From the cell containing the given text, extract its center point as (x, y) coordinate. 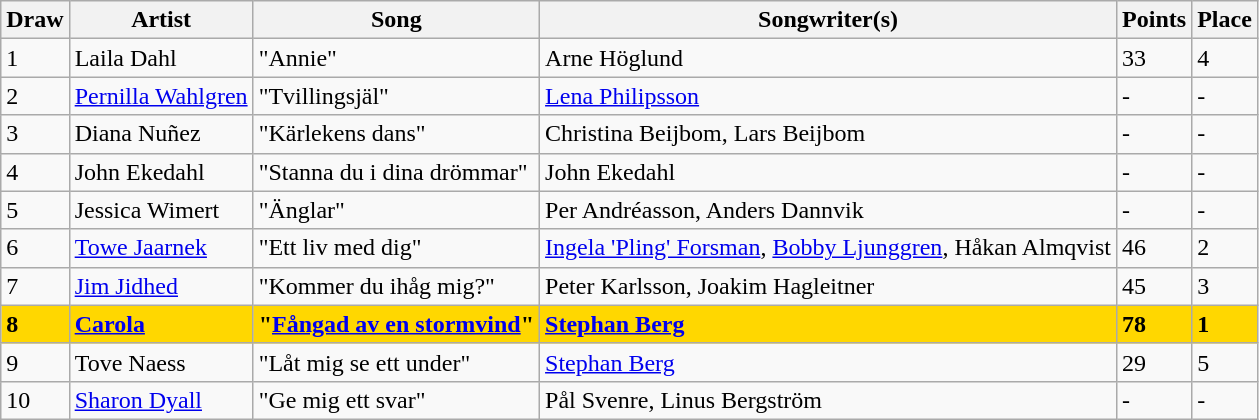
Diana Nuñez (161, 134)
Song (396, 20)
Songwriter(s) (828, 20)
Per Andréasson, Anders Dannvik (828, 210)
Christina Beijbom, Lars Beijbom (828, 134)
Tove Naess (161, 362)
Pål Svenre, Linus Bergström (828, 400)
Lena Philipsson (828, 96)
Place (1225, 20)
46 (1154, 248)
Carola (161, 324)
45 (1154, 286)
Arne Höglund (828, 58)
"Ge mig ett svar" (396, 400)
Ingela 'Pling' Forsman, Bobby Ljunggren, Håkan Almqvist (828, 248)
"Låt mig se ett under" (396, 362)
"Kommer du ihåg mig?" (396, 286)
"Annie" (396, 58)
"Änglar" (396, 210)
Sharon Dyall (161, 400)
"Stanna du i dina drömmar" (396, 172)
Draw (35, 20)
8 (35, 324)
6 (35, 248)
Artist (161, 20)
7 (35, 286)
10 (35, 400)
Towe Jaarnek (161, 248)
Pernilla Wahlgren (161, 96)
Jessica Wimert (161, 210)
"Kärlekens dans" (396, 134)
Points (1154, 20)
Peter Karlsson, Joakim Hagleitner (828, 286)
"Tvillingsjäl" (396, 96)
9 (35, 362)
33 (1154, 58)
"Ett liv med dig" (396, 248)
Jim Jidhed (161, 286)
Laila Dahl (161, 58)
29 (1154, 362)
78 (1154, 324)
"Fångad av en stormvind" (396, 324)
